Provide the (X, Y) coordinate of the cell's center where the given text is located.  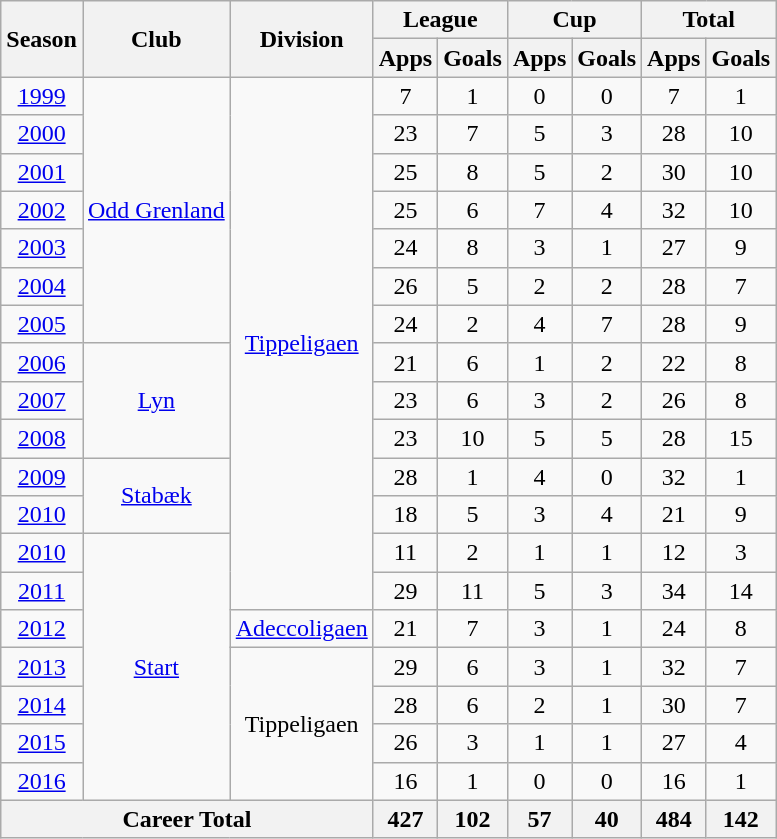
40 (607, 819)
2004 (42, 286)
2003 (42, 248)
142 (741, 819)
Stabæk (156, 496)
2011 (42, 591)
2007 (42, 400)
Division (302, 39)
Odd Grenland (156, 210)
2013 (42, 667)
Start (156, 667)
2008 (42, 438)
2005 (42, 324)
Cup (574, 20)
2001 (42, 172)
2000 (42, 134)
2016 (42, 781)
Club (156, 39)
2002 (42, 210)
Adeccoligaen (302, 629)
Total (709, 20)
12 (674, 553)
15 (741, 438)
Career Total (187, 819)
Lyn (156, 400)
2009 (42, 477)
2015 (42, 743)
Season (42, 39)
34 (674, 591)
18 (405, 515)
14 (741, 591)
484 (674, 819)
2014 (42, 705)
57 (539, 819)
427 (405, 819)
102 (473, 819)
22 (674, 362)
2006 (42, 362)
1999 (42, 96)
League (440, 20)
2012 (42, 629)
